Return the (x, y) coordinate for the center point of the cell that contains the specified text.  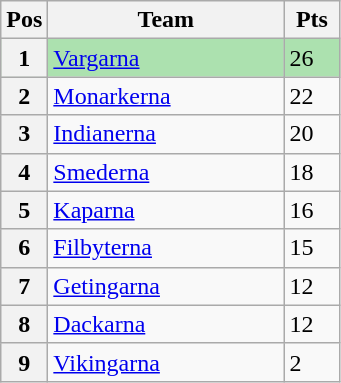
Team (166, 20)
8 (24, 324)
Monarkerna (166, 96)
Pos (24, 20)
Filbyterna (166, 248)
Smederna (166, 172)
18 (312, 172)
Getingarna (166, 286)
Vikingarna (166, 362)
3 (24, 134)
Dackarna (166, 324)
4 (24, 172)
20 (312, 134)
15 (312, 248)
Vargarna (166, 58)
Indianerna (166, 134)
Kaparna (166, 210)
22 (312, 96)
7 (24, 286)
Pts (312, 20)
1 (24, 58)
9 (24, 362)
5 (24, 210)
6 (24, 248)
26 (312, 58)
16 (312, 210)
